Find where the given text appears and provide that cell's center as (x, y) coordinate. 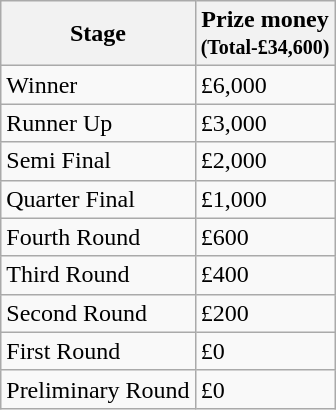
Preliminary Round (98, 389)
Prize money(Total-£34,600) (265, 34)
Third Round (98, 275)
Stage (98, 34)
Fourth Round (98, 237)
Runner Up (98, 123)
Semi Final (98, 161)
First Round (98, 351)
£400 (265, 275)
Winner (98, 85)
Second Round (98, 313)
Quarter Final (98, 199)
£6,000 (265, 85)
£3,000 (265, 123)
£600 (265, 237)
£2,000 (265, 161)
£1,000 (265, 199)
£200 (265, 313)
